Find where the given text appears and provide that cell's center as (x, y) coordinate. 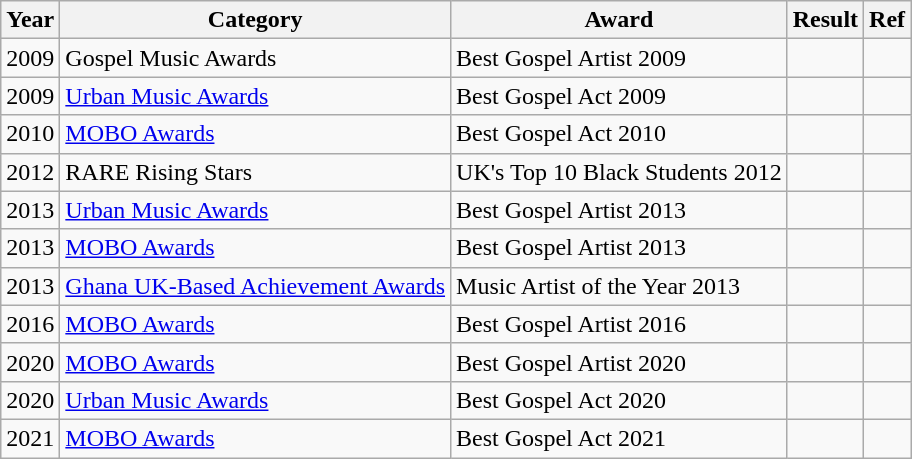
2012 (30, 172)
Ref (888, 20)
Result (825, 20)
2010 (30, 134)
Year (30, 20)
Category (256, 20)
Best Gospel Act 2021 (620, 438)
Best Gospel Artist 2016 (620, 324)
Gospel Music Awards (256, 58)
Ghana UK-Based Achievement Awards (256, 286)
Best Gospel Artist 2020 (620, 362)
Best Gospel Artist 2009 (620, 58)
Best Gospel Act 2020 (620, 400)
Best Gospel Act 2009 (620, 96)
Award (620, 20)
Music Artist of the Year 2013 (620, 286)
2021 (30, 438)
UK's Top 10 Black Students 2012 (620, 172)
2016 (30, 324)
RARE Rising Stars (256, 172)
Best Gospel Act 2010 (620, 134)
